Output the (x, y) coordinate of the center of the cell containing the given text.  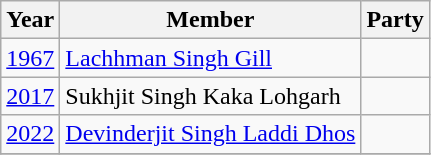
1967 (30, 58)
2017 (30, 96)
Party (395, 20)
Sukhjit Singh Kaka Lohgarh (210, 96)
Member (210, 20)
Year (30, 20)
Lachhman Singh Gill (210, 58)
Devinderjit Singh Laddi Dhos (210, 134)
2022 (30, 134)
